Pinpoint the cell where the given text exists, returning its [x, y] midpoint coordinate. 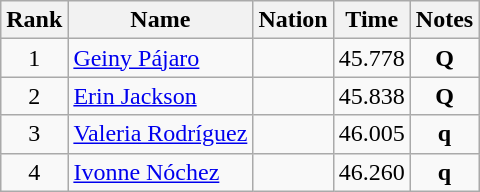
Nation [293, 20]
Ivonne Nóchez [160, 172]
46.260 [372, 172]
45.838 [372, 96]
Notes [444, 20]
Geiny Pájaro [160, 58]
Valeria Rodríguez [160, 134]
1 [34, 58]
Erin Jackson [160, 96]
4 [34, 172]
46.005 [372, 134]
Name [160, 20]
2 [34, 96]
Rank [34, 20]
Time [372, 20]
3 [34, 134]
45.778 [372, 58]
